Extract the (X, Y) coordinate from the center of the cell holding the provided text.  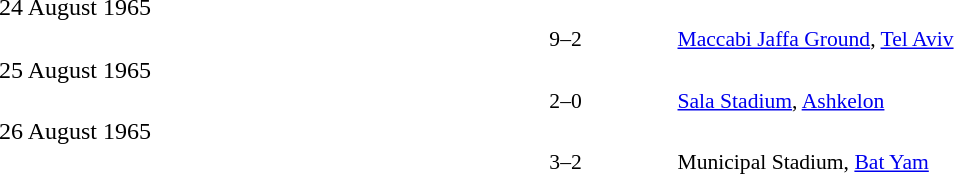
2–0 (566, 100)
9–2 (566, 39)
